Identify which cell holds the provided text, then report its (x, y) central coordinate. 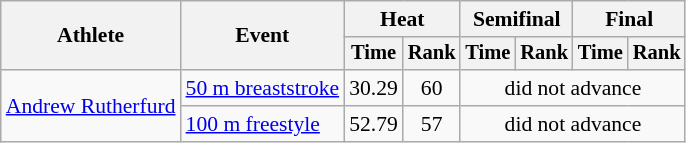
30.29 (374, 88)
52.79 (374, 124)
Final (629, 19)
Semifinal (516, 19)
100 m freestyle (263, 124)
Andrew Rutherfurd (91, 106)
Event (263, 36)
50 m breaststroke (263, 88)
57 (432, 124)
Athlete (91, 36)
Heat (402, 19)
60 (432, 88)
